For the text-containing cell, return its midpoint in [x, y] coordinate format. 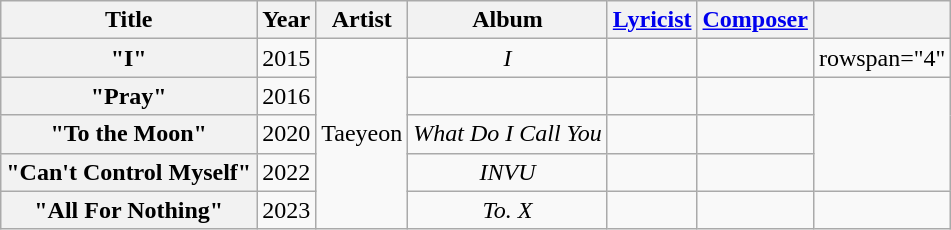
"All For Nothing" [129, 210]
Artist [362, 20]
"To the Moon" [129, 134]
Taeyeon [362, 134]
Lyricist [652, 20]
2023 [286, 210]
I [508, 58]
"Pray" [129, 96]
"Can't Control Myself" [129, 172]
2015 [286, 58]
Composer [755, 20]
2020 [286, 134]
INVU [508, 172]
Album [508, 20]
rowspan="4" [882, 58]
2022 [286, 172]
To. X [508, 210]
"I" [129, 58]
Year [286, 20]
Title [129, 20]
2016 [286, 96]
What Do I Call You [508, 134]
